Identify which cell holds the provided text, then report its (X, Y) central coordinate. 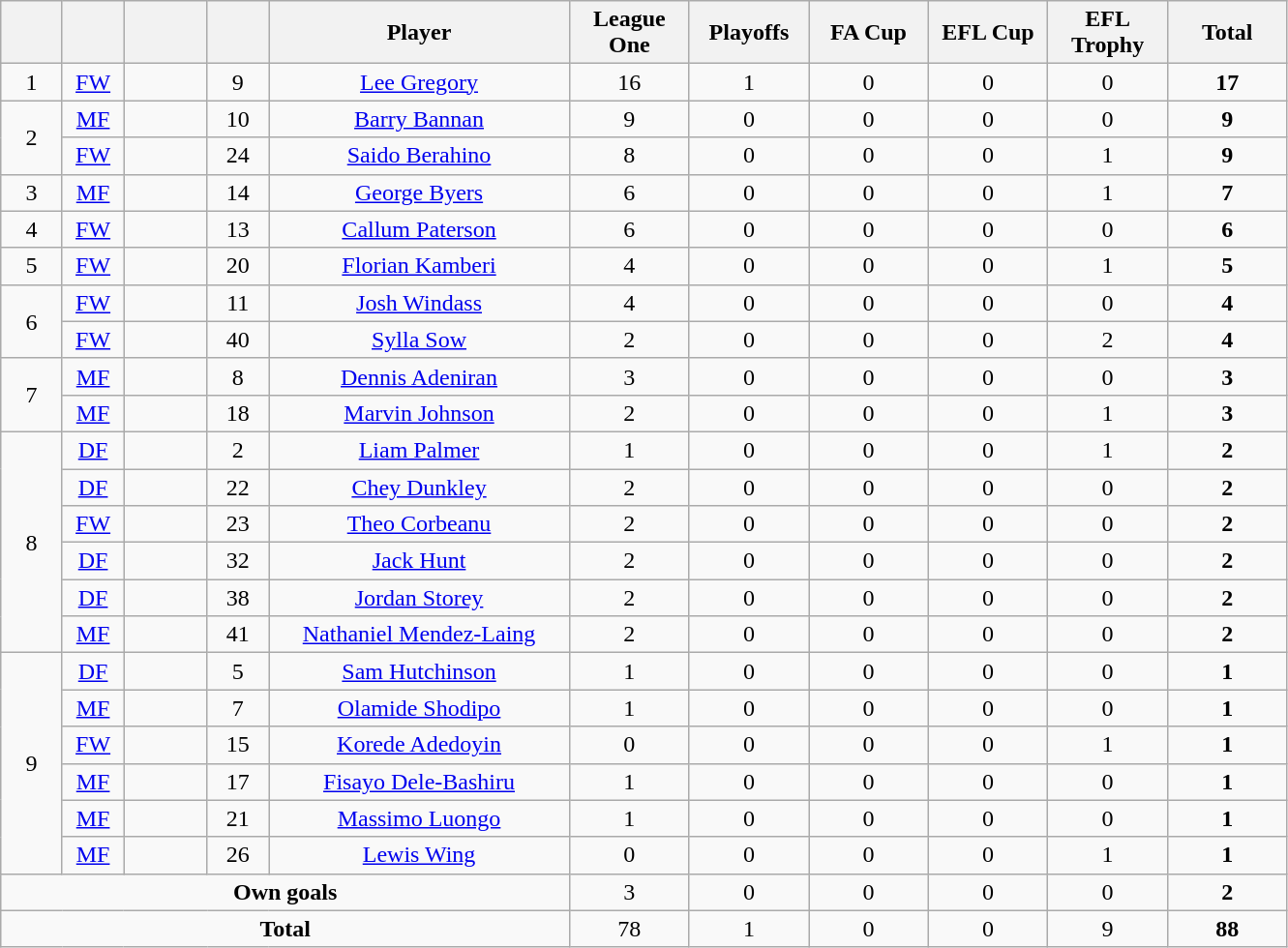
Massimo Luongo (420, 818)
Korede Adedoyin (420, 745)
23 (238, 524)
16 (630, 82)
Saido Berahino (420, 156)
21 (238, 818)
32 (238, 561)
Olamide Shodipo (420, 708)
Fisayo Dele-Bashiru (420, 782)
FA Cup (869, 33)
George Byers (420, 193)
League One (630, 33)
41 (238, 635)
Own goals (285, 892)
22 (238, 487)
Sylla Sow (420, 340)
Jordan Storey (420, 598)
24 (238, 156)
Callum Paterson (420, 229)
Sam Hutchinson (420, 671)
EFL Trophy (1108, 33)
26 (238, 855)
Florian Kamberi (420, 266)
78 (630, 929)
Josh Windass (420, 303)
Marvin Johnson (420, 413)
15 (238, 745)
38 (238, 598)
Chey Dunkley (420, 487)
Barry Bannan (420, 119)
14 (238, 193)
Playoffs (749, 33)
18 (238, 413)
20 (238, 266)
11 (238, 303)
Nathaniel Mendez-Laing (420, 635)
EFL Cup (988, 33)
88 (1227, 929)
Dennis Adeniran (420, 376)
Theo Corbeanu (420, 524)
Lewis Wing (420, 855)
Jack Hunt (420, 561)
40 (238, 340)
Player (420, 33)
13 (238, 229)
10 (238, 119)
Lee Gregory (420, 82)
Liam Palmer (420, 450)
